Detect which cell encompasses the target text, then output its (X, Y) center coordinate. 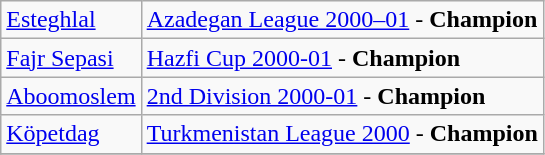
2nd Division 2000-01 - Champion (342, 96)
Azadegan League 2000–01 - Champion (342, 20)
Aboomoslem (71, 96)
Köpetdag (71, 134)
Fajr Sepasi (71, 58)
Hazfi Cup 2000-01 - Champion (342, 58)
Esteghlal (71, 20)
Turkmenistan League 2000 - Champion (342, 134)
